Pinpoint the cell where the given text exists, returning its (x, y) midpoint coordinate. 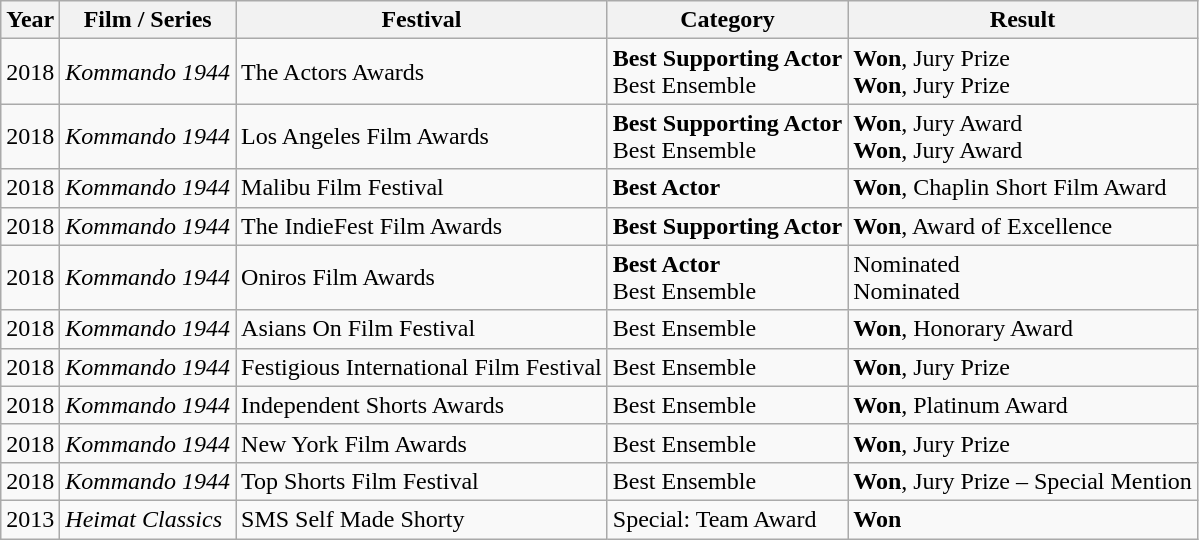
Won, Jury Prize – Special Mention (1023, 481)
Oniros Film Awards (422, 278)
2013 (30, 519)
The Actors Awards (422, 72)
Won, Chaplin Short Film Award (1023, 188)
New York Film Awards (422, 443)
Best Supporting Actor (727, 226)
Year (30, 20)
Film / Series (148, 20)
Result (1023, 20)
Asians On Film Festival (422, 329)
Won, Honorary Award (1023, 329)
Won, Jury PrizeWon, Jury Prize (1023, 72)
Won, Platinum Award (1023, 405)
Festival (422, 20)
Independent Shorts Awards (422, 405)
Special: Team Award (727, 519)
Best Actor (727, 188)
Top Shorts Film Festival (422, 481)
Category (727, 20)
The IndieFest Film Awards (422, 226)
Heimat Classics (148, 519)
Malibu Film Festival (422, 188)
Los Angeles Film Awards (422, 136)
SMS Self Made Shorty (422, 519)
Festigious International Film Festival (422, 367)
Won (1023, 519)
Best ActorBest Ensemble (727, 278)
NominatedNominated (1023, 278)
Won, Jury AwardWon, Jury Award (1023, 136)
Won, Award of Excellence (1023, 226)
